Return (x, y) of the center of cell containing provided text 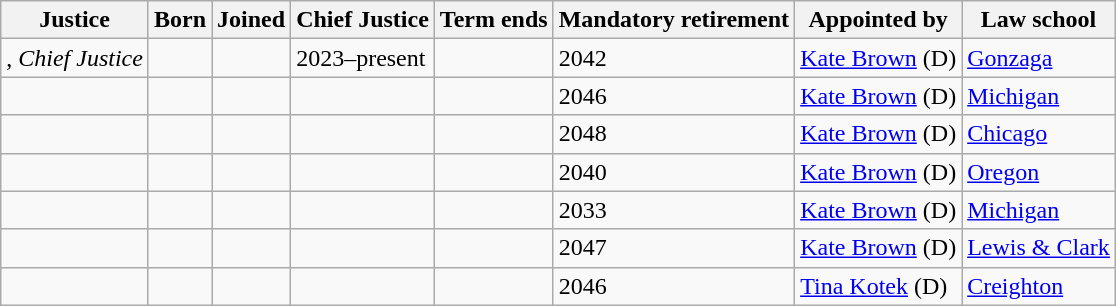
Joined (252, 20)
Creighton (1039, 286)
2042 (674, 58)
Chicago (1039, 134)
Mandatory retirement (674, 20)
Term ends (494, 20)
Chief Justice (363, 20)
Oregon (1039, 172)
2048 (674, 134)
Appointed by (878, 20)
Gonzaga (1039, 58)
2047 (674, 248)
2040 (674, 172)
Justice (75, 20)
2023–present (363, 58)
2033 (674, 210)
Tina Kotek (D) (878, 286)
Lewis & Clark (1039, 248)
Born (180, 20)
Law school (1039, 20)
, Chief Justice (75, 58)
